Detect which cell encompasses the target text, then output its (x, y) center coordinate. 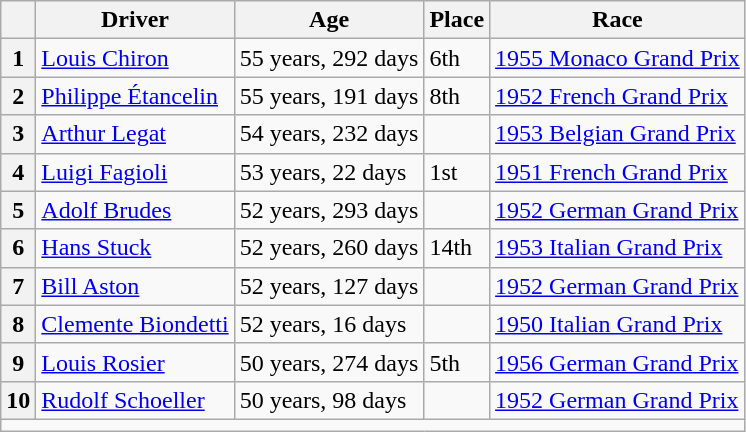
Arthur Legat (135, 134)
14th (457, 248)
1955 Monaco Grand Prix (618, 58)
1951 French Grand Prix (618, 172)
1 (18, 58)
5 (18, 210)
3 (18, 134)
52 years, 16 days (329, 324)
1956 German Grand Prix (618, 362)
52 years, 127 days (329, 286)
1953 Italian Grand Prix (618, 248)
Place (457, 20)
6 (18, 248)
52 years, 293 days (329, 210)
4 (18, 172)
5th (457, 362)
Louis Chiron (135, 58)
52 years, 260 days (329, 248)
Rudolf Schoeller (135, 400)
Driver (135, 20)
Philippe Étancelin (135, 96)
Adolf Brudes (135, 210)
54 years, 232 days (329, 134)
1950 Italian Grand Prix (618, 324)
55 years, 191 days (329, 96)
1953 Belgian Grand Prix (618, 134)
2 (18, 96)
8th (457, 96)
Bill Aston (135, 286)
1952 French Grand Prix (618, 96)
50 years, 98 days (329, 400)
50 years, 274 days (329, 362)
55 years, 292 days (329, 58)
8 (18, 324)
Age (329, 20)
Louis Rosier (135, 362)
Hans Stuck (135, 248)
6th (457, 58)
Clemente Biondetti (135, 324)
10 (18, 400)
9 (18, 362)
Luigi Fagioli (135, 172)
53 years, 22 days (329, 172)
Race (618, 20)
1st (457, 172)
7 (18, 286)
